Output the (X, Y) coordinate of the center of the cell containing the given text.  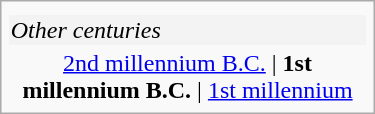
Other centuries (187, 30)
2nd millennium B.C. | 1st millennium B.C. | 1st millennium (187, 76)
